Scan for the cell matching the given text and deliver its (X, Y) coordinate at center. 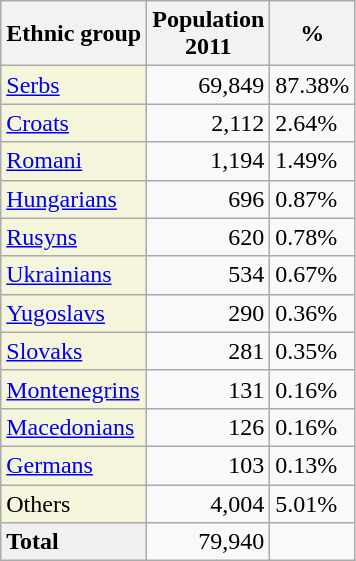
Montenegrins (74, 389)
79,940 (208, 542)
Romani (74, 161)
Total (74, 542)
126 (208, 427)
103 (208, 465)
Croats (74, 123)
Hungarians (74, 199)
0.35% (312, 351)
281 (208, 351)
Slovaks (74, 351)
0.36% (312, 313)
Serbs (74, 85)
0.78% (312, 237)
Others (74, 503)
Germans (74, 465)
% (312, 34)
1.49% (312, 161)
69,849 (208, 85)
Yugoslavs (74, 313)
0.67% (312, 275)
2,112 (208, 123)
0.87% (312, 199)
534 (208, 275)
Ethnic group (74, 34)
Macedonians (74, 427)
4,004 (208, 503)
5.01% (312, 503)
131 (208, 389)
696 (208, 199)
290 (208, 313)
0.13% (312, 465)
Rusyns (74, 237)
Population2011 (208, 34)
2.64% (312, 123)
1,194 (208, 161)
Ukrainians (74, 275)
620 (208, 237)
87.38% (312, 85)
